Output the (x, y) coordinate of the center of the cell containing the given text.  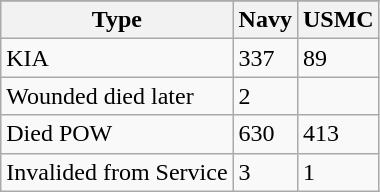
2 (265, 96)
Type (117, 20)
3 (265, 172)
KIA (117, 58)
630 (265, 134)
89 (338, 58)
USMC (338, 20)
337 (265, 58)
Navy (265, 20)
Wounded died later (117, 96)
1 (338, 172)
Invalided from Service (117, 172)
413 (338, 134)
Died POW (117, 134)
